For the text-containing cell, return its midpoint in (X, Y) coordinate format. 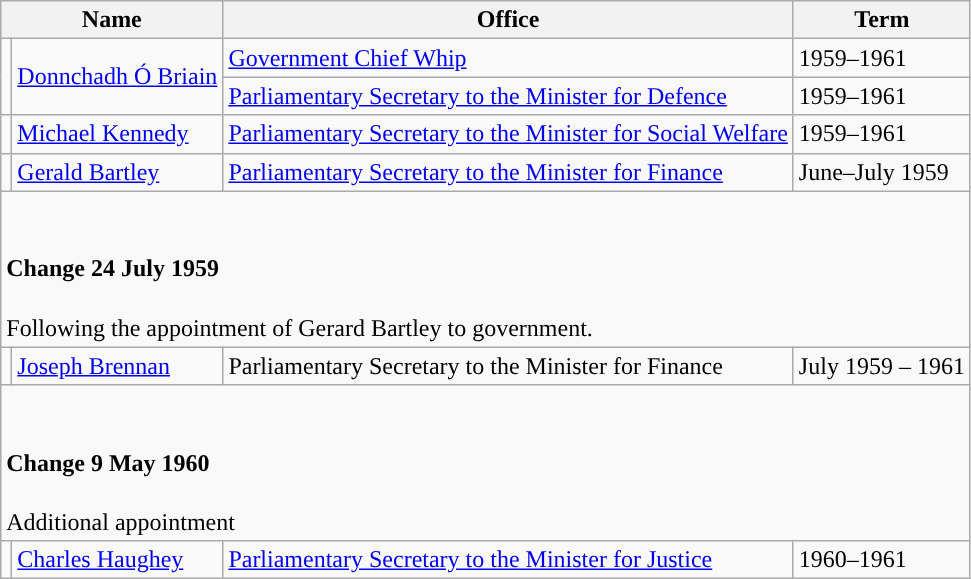
July 1959 – 1961 (882, 366)
1960–1961 (882, 560)
Joseph Brennan (118, 366)
Name (112, 20)
Parliamentary Secretary to the Minister for Justice (508, 560)
Michael Kennedy (118, 134)
Office (508, 20)
Change 24 July 1959Following the appointment of Gerard Bartley to government. (486, 269)
Change 9 May 1960Additional appointment (486, 463)
Gerald Bartley (118, 172)
Parliamentary Secretary to the Minister for Social Welfare (508, 134)
Parliamentary Secretary to the Minister for Defence (508, 96)
Donnchadh Ó Briain (118, 77)
Government Chief Whip (508, 58)
Charles Haughey (118, 560)
June–July 1959 (882, 172)
Term (882, 20)
